Locate the cell with the specified text and output its [X, Y] center coordinate. 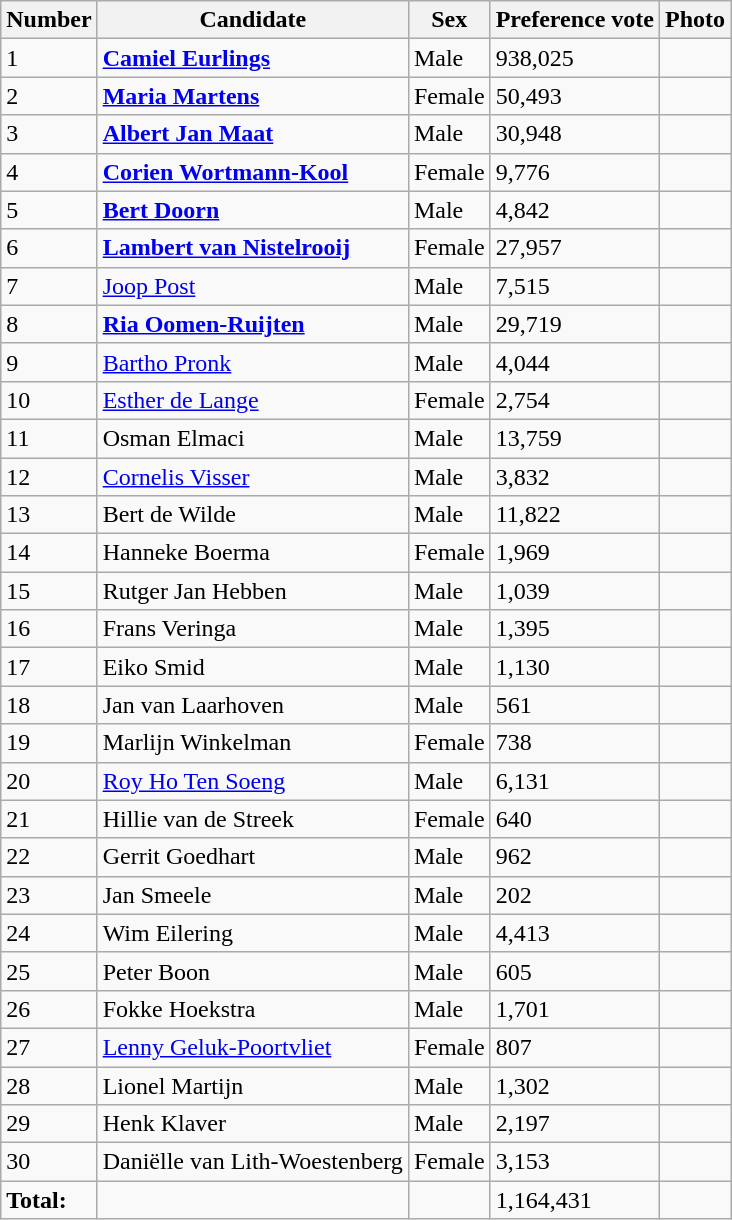
1,130 [574, 667]
5 [49, 210]
Frans Veringa [252, 629]
4,842 [574, 210]
3,832 [574, 477]
807 [574, 1047]
50,493 [574, 96]
1,969 [574, 553]
Preference vote [574, 20]
2,197 [574, 1124]
Bert Doorn [252, 210]
Fokke Hoekstra [252, 1009]
Peter Boon [252, 971]
1 [49, 58]
1,039 [574, 591]
29,719 [574, 324]
15 [49, 591]
27,957 [574, 248]
Albert Jan Maat [252, 134]
16 [49, 629]
Corien Wortmann-Kool [252, 172]
13 [49, 515]
Hanneke Boerma [252, 553]
21 [49, 819]
Gerrit Goedhart [252, 857]
12 [49, 477]
Maria Martens [252, 96]
640 [574, 819]
29 [49, 1124]
7 [49, 286]
2,754 [574, 400]
4,044 [574, 362]
1,302 [574, 1085]
Esther de Lange [252, 400]
4 [49, 172]
Henk Klaver [252, 1124]
23 [49, 895]
4,413 [574, 933]
Daniëlle van Lith-Woestenberg [252, 1162]
Sex [449, 20]
Jan van Laarhoven [252, 705]
Bartho Pronk [252, 362]
Joop Post [252, 286]
Jan Smeele [252, 895]
7,515 [574, 286]
Lambert van Nistelrooij [252, 248]
3,153 [574, 1162]
561 [574, 705]
26 [49, 1009]
11,822 [574, 515]
Photo [696, 20]
Bert de Wilde [252, 515]
Lionel Martijn [252, 1085]
Cornelis Visser [252, 477]
17 [49, 667]
1,164,431 [574, 1200]
13,759 [574, 438]
25 [49, 971]
9,776 [574, 172]
962 [574, 857]
19 [49, 743]
Number [49, 20]
30 [49, 1162]
3 [49, 134]
1,395 [574, 629]
Total: [49, 1200]
Rutger Jan Hebben [252, 591]
202 [574, 895]
22 [49, 857]
20 [49, 781]
24 [49, 933]
6,131 [574, 781]
27 [49, 1047]
18 [49, 705]
Camiel Eurlings [252, 58]
30,948 [574, 134]
Osman Elmaci [252, 438]
Wim Eilering [252, 933]
Marlijn Winkelman [252, 743]
28 [49, 1085]
605 [574, 971]
738 [574, 743]
14 [49, 553]
938,025 [574, 58]
8 [49, 324]
Eiko Smid [252, 667]
Roy Ho Ten Soeng [252, 781]
Ria Oomen-Ruijten [252, 324]
11 [49, 438]
10 [49, 400]
6 [49, 248]
Candidate [252, 20]
Lenny Geluk-Poortvliet [252, 1047]
9 [49, 362]
Hillie van de Streek [252, 819]
2 [49, 96]
1,701 [574, 1009]
